Return the (x, y) coordinate for the center point of the cell that contains the specified text.  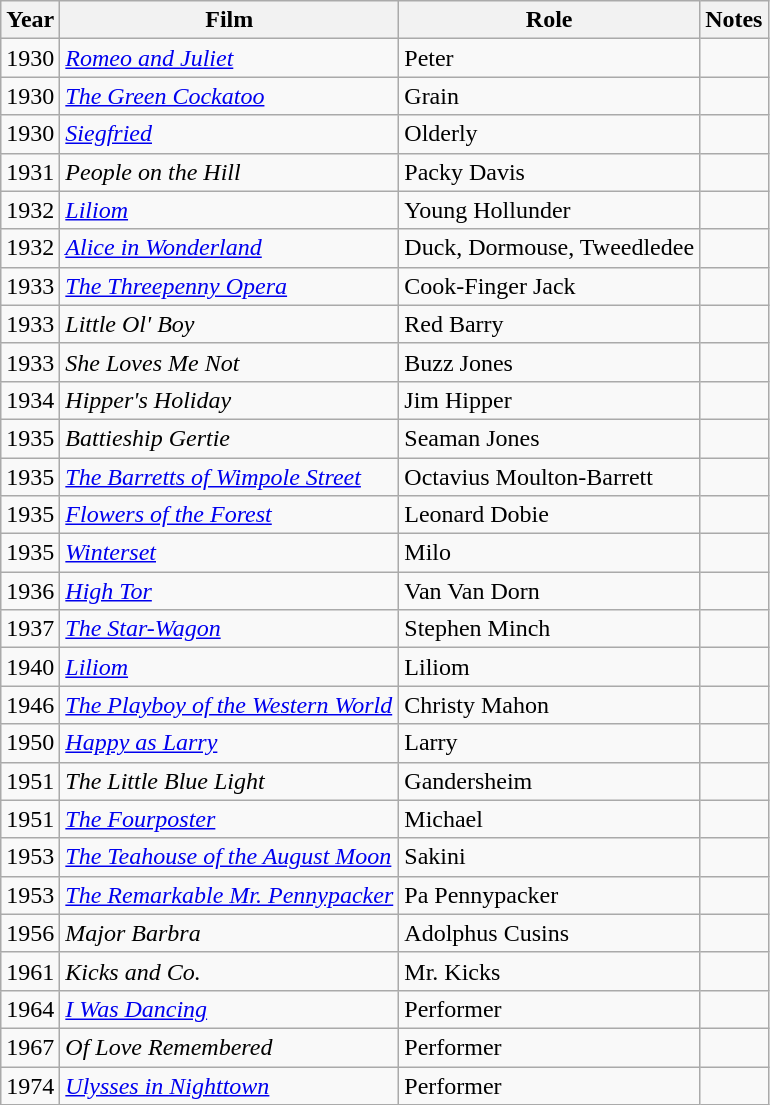
Christy Mahon (550, 705)
1936 (30, 591)
Red Barry (550, 324)
1946 (30, 705)
1961 (30, 971)
Battieship Gertie (230, 438)
1967 (30, 1047)
I Was Dancing (230, 1009)
Year (30, 20)
Of Love Remembered (230, 1047)
Packy Davis (550, 172)
The Teahouse of the August Moon (230, 857)
Octavius Moulton-Barrett (550, 477)
1940 (30, 667)
Milo (550, 553)
Michael (550, 819)
Happy as Larry (230, 743)
The Playboy of the Western World (230, 705)
1964 (30, 1009)
High Tor (230, 591)
1956 (30, 933)
Buzz Jones (550, 362)
Gandersheim (550, 781)
The Fourposter (230, 819)
Winterset (230, 553)
Leonard Dobie (550, 515)
She Loves Me Not (230, 362)
Kicks and Co. (230, 971)
Role (550, 20)
Young Hollunder (550, 210)
Mr. Kicks (550, 971)
Seaman Jones (550, 438)
Van Van Dorn (550, 591)
The Green Cockatoo (230, 96)
Hipper's Holiday (230, 400)
Siegfried (230, 134)
Olderly (550, 134)
1950 (30, 743)
1934 (30, 400)
Grain (550, 96)
Major Barbra (230, 933)
Pa Pennypacker (550, 895)
Cook-Finger Jack (550, 286)
The Remarkable Mr. Pennypacker (230, 895)
Romeo and Juliet (230, 58)
Larry (550, 743)
The Star-Wagon (230, 629)
Film (230, 20)
The Little Blue Light (230, 781)
Ulysses in Nighttown (230, 1085)
Notes (734, 20)
1937 (30, 629)
Little Ol' Boy (230, 324)
Alice in Wonderland (230, 248)
The Barretts of Wimpole Street (230, 477)
Peter (550, 58)
Adolphus Cusins (550, 933)
Duck, Dormouse, Tweedledee (550, 248)
People on the Hill (230, 172)
1974 (30, 1085)
1931 (30, 172)
Sakini (550, 857)
Flowers of the Forest (230, 515)
Jim Hipper (550, 400)
Stephen Minch (550, 629)
The Threepenny Opera (230, 286)
